Capture the cell that displays the provided text and extract its (x, y) central coordinate. 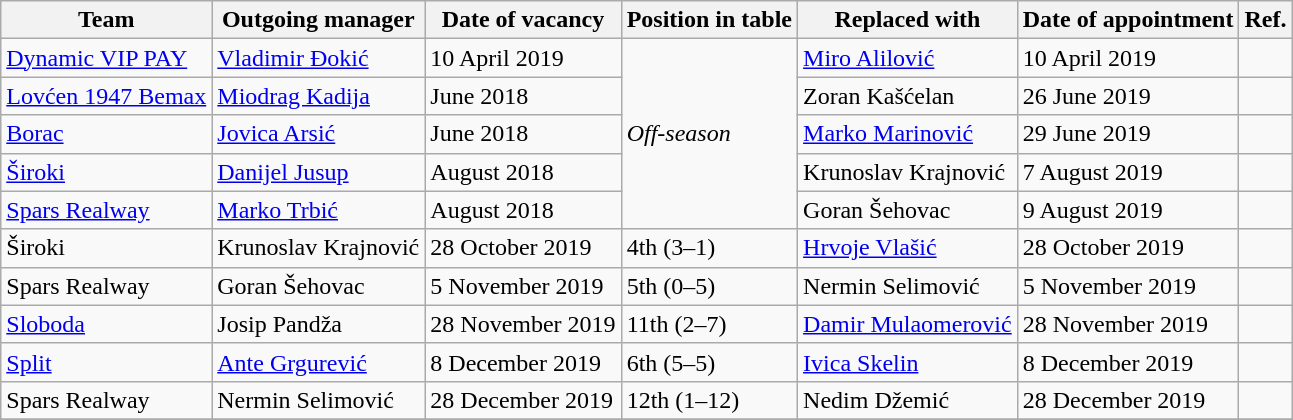
Nedim Džemić (908, 400)
Team (106, 20)
Borac (106, 134)
Off-season (709, 134)
Hrvoje Vlašić (908, 248)
Danijel Jusup (318, 172)
26 June 2019 (1128, 96)
Split (106, 362)
Damir Mulaomerović (908, 324)
12th (1–12) (709, 400)
11th (2–7) (709, 324)
29 June 2019 (1128, 134)
Sloboda (106, 324)
6th (5–5) (709, 362)
5th (0–5) (709, 286)
Date of appointment (1128, 20)
Outgoing manager (318, 20)
Zoran Kašćelan (908, 96)
Dynamic VIP PAY (106, 58)
Vladimir Đokić (318, 58)
Jovica Arsić (318, 134)
Marko Trbić (318, 210)
4th (3–1) (709, 248)
Josip Pandža (318, 324)
Miodrag Kadija (318, 96)
Date of vacancy (523, 20)
Ivica Skelin (908, 362)
Position in table (709, 20)
Ref. (1266, 20)
9 August 2019 (1128, 210)
Ante Grgurević (318, 362)
Marko Marinović (908, 134)
Lovćen 1947 Bemax (106, 96)
Miro Alilović (908, 58)
Replaced with (908, 20)
7 August 2019 (1128, 172)
